Identify which cell holds the provided text, then report its [X, Y] central coordinate. 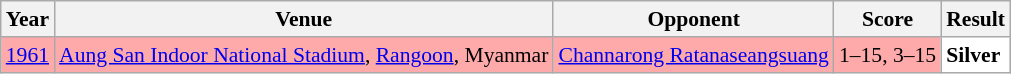
1961 [28, 55]
Silver [976, 55]
Channarong Ratanaseangsuang [693, 55]
Venue [304, 19]
Score [888, 19]
1–15, 3–15 [888, 55]
Result [976, 19]
Year [28, 19]
Aung San Indoor National Stadium, Rangoon, Myanmar [304, 55]
Opponent [693, 19]
